Extract the [X, Y] coordinate from the center of the cell holding the provided text.  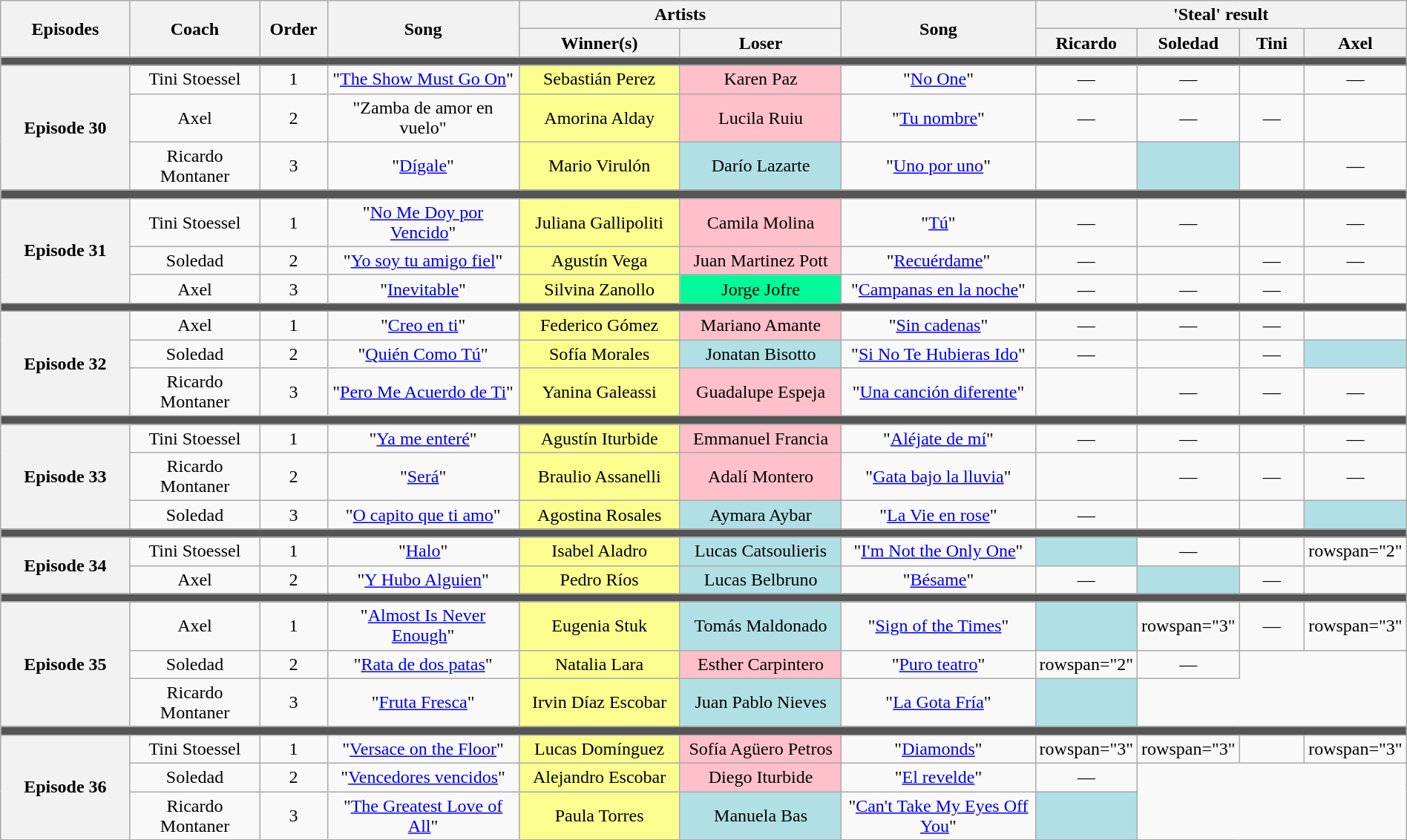
Esther Carpintero [761, 664]
Tini [1272, 43]
Lucas Domínguez [600, 749]
"Can't Take My Eyes Off You" [938, 815]
Camila Molina [761, 223]
"Dígale" [423, 166]
"La Gota Fría" [938, 702]
Artists [680, 15]
Jonatan Bisotto [761, 354]
"Si No Te Hubieras Ido" [938, 354]
"Zamba de amor en vuelo" [423, 117]
Alejandro Escobar [600, 777]
Karen Paz [761, 79]
Darío Lazarte [761, 166]
"Recuérdame" [938, 260]
Lucas Catsoulieris [761, 551]
"Aléjate de mí" [938, 439]
Juliana Gallipoliti [600, 223]
Tomás Maldonado [761, 626]
"Fruta Fresca" [423, 702]
Isabel Aladro [600, 551]
Amorina Alday [600, 117]
"Quién Como Tú" [423, 354]
Winner(s) [600, 43]
Jorge Jofre [761, 289]
Coach [194, 29]
Lucas Belbruno [761, 580]
Episode 35 [65, 664]
Manuela Bas [761, 815]
Paula Torres [600, 815]
"I'm Not the Only One" [938, 551]
"Yo soy tu amigo fiel" [423, 260]
"Campanas en la noche" [938, 289]
"Rata de dos patas" [423, 664]
Natalia Lara [600, 664]
Ricardo [1086, 43]
"Y Hubo Alguien" [423, 580]
"Vencedores vencidos" [423, 777]
Loser [761, 43]
"Puro teatro" [938, 664]
"Creo en ti" [423, 325]
'Steal' result [1221, 15]
Emmanuel Francia [761, 439]
Juan Pablo Nieves [761, 702]
Eugenia Stuk [600, 626]
Sofía Agüero Petros [761, 749]
Guadalupe Espeja [761, 392]
"Será" [423, 476]
Episode 33 [65, 476]
Sofía Morales [600, 354]
Agustín Vega [600, 260]
"The Greatest Love of All" [423, 815]
"Halo" [423, 551]
Lucila Ruiu [761, 117]
"Sin cadenas" [938, 325]
Episode 36 [65, 787]
Braulio Assanelli [600, 476]
Yanina Galeassi [600, 392]
"The Show Must Go On" [423, 79]
"No Me Doy por Vencido" [423, 223]
Juan Martinez Pott [761, 260]
"Ya me enteré" [423, 439]
"Una canción diferente" [938, 392]
"Versace on the Floor" [423, 749]
Episode 32 [65, 364]
"Inevitable" [423, 289]
Federico Gómez [600, 325]
Sebastián Perez [600, 79]
"Pero Me Acuerdo de Ti" [423, 392]
"Tú" [938, 223]
"No One" [938, 79]
Agustín Iturbide [600, 439]
Episodes [65, 29]
Mariano Amante [761, 325]
Mario Virulón [600, 166]
"Bésame" [938, 580]
Order [294, 29]
Adalí Montero [761, 476]
Irvin Díaz Escobar [600, 702]
Diego Iturbide [761, 777]
Episode 31 [65, 251]
Silvina Zanollo [600, 289]
"O capito que ti amo" [423, 515]
Episode 34 [65, 565]
"Almost Is Never Enough" [423, 626]
Pedro Ríos [600, 580]
"La Vie en rose" [938, 515]
"El revelde" [938, 777]
"Sign of the Times" [938, 626]
Episode 30 [65, 128]
"Gata bajo la lluvia" [938, 476]
Aymara Aybar [761, 515]
"Tu nombre" [938, 117]
"Uno por uno" [938, 166]
"Diamonds" [938, 749]
Agostina Rosales [600, 515]
